Return [X, Y] of the center of cell containing provided text 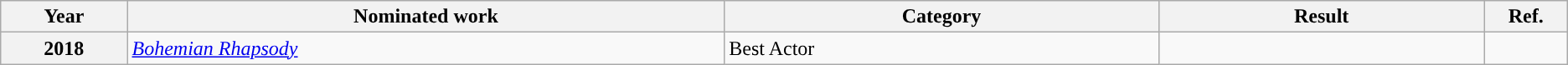
Result [1322, 17]
Bohemian Rhapsody [426, 48]
Category [941, 17]
Nominated work [426, 17]
Year [64, 17]
Best Actor [941, 48]
2018 [64, 48]
Ref. [1526, 17]
